Detect which cell encompasses the target text, then output its (x, y) center coordinate. 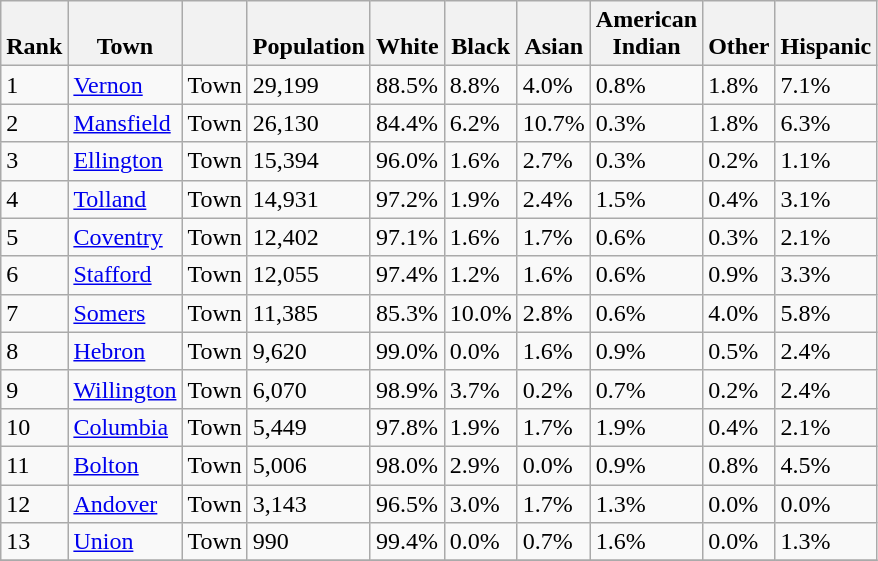
Stafford (125, 275)
5,449 (308, 427)
84.4% (407, 123)
97.4% (407, 275)
8 (34, 351)
99.4% (407, 542)
Hebron (125, 351)
88.5% (407, 85)
96.5% (407, 503)
6.2% (480, 123)
3.1% (826, 199)
Mansfield (125, 123)
5,006 (308, 465)
9,620 (308, 351)
6.3% (826, 123)
5 (34, 237)
Rank (34, 34)
4.5% (826, 465)
98.0% (407, 465)
Hispanic (826, 34)
1.1% (826, 161)
AmericanIndian (646, 34)
97.8% (407, 427)
0.5% (739, 351)
10.7% (554, 123)
1.2% (480, 275)
3.0% (480, 503)
Columbia (125, 427)
10.0% (480, 313)
Somers (125, 313)
Tolland (125, 199)
Other (739, 34)
12 (34, 503)
7.1% (826, 85)
2 (34, 123)
96.0% (407, 161)
4 (34, 199)
12,402 (308, 237)
Ellington (125, 161)
15,394 (308, 161)
Vernon (125, 85)
7 (34, 313)
10 (34, 427)
6,070 (308, 389)
2.8% (554, 313)
Willington (125, 389)
3.7% (480, 389)
8.8% (480, 85)
Union (125, 542)
Black (480, 34)
11,385 (308, 313)
29,199 (308, 85)
990 (308, 542)
11 (34, 465)
98.9% (407, 389)
2.9% (480, 465)
1.5% (646, 199)
99.0% (407, 351)
1 (34, 85)
13 (34, 542)
Asian (554, 34)
6 (34, 275)
26,130 (308, 123)
3.3% (826, 275)
Andover (125, 503)
Bolton (125, 465)
White (407, 34)
85.3% (407, 313)
Population (308, 34)
3 (34, 161)
97.1% (407, 237)
9 (34, 389)
12,055 (308, 275)
3,143 (308, 503)
2.7% (554, 161)
14,931 (308, 199)
5.8% (826, 313)
Coventry (125, 237)
97.2% (407, 199)
